Return (x, y) of the center of cell containing provided text 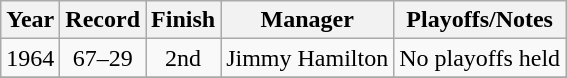
Manager (308, 20)
1964 (30, 58)
Record (103, 20)
Finish (184, 20)
Playoffs/Notes (480, 20)
No playoffs held (480, 58)
2nd (184, 58)
Year (30, 20)
Jimmy Hamilton (308, 58)
67–29 (103, 58)
